Provide the [X, Y] coordinate of the cell's center where the given text is located.  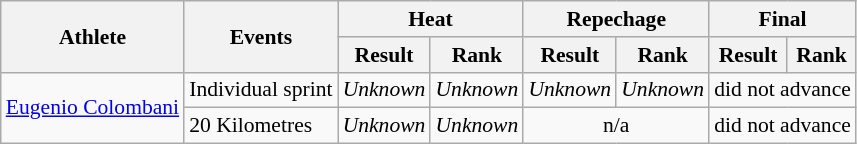
20 Kilometres [260, 126]
Eugenio Colombani [92, 108]
Athlete [92, 36]
Final [782, 19]
Repechage [616, 19]
Events [260, 36]
Individual sprint [260, 90]
Heat [431, 19]
n/a [616, 126]
